Output the [x, y] coordinate of the center of the cell containing the given text.  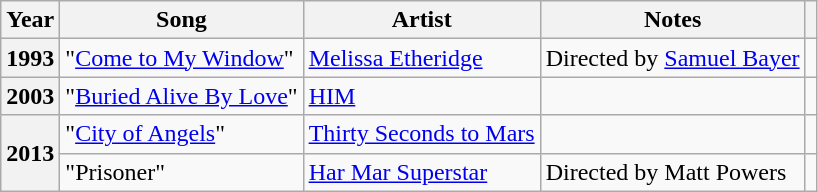
2003 [30, 96]
Thirty Seconds to Mars [422, 134]
"City of Angels" [182, 134]
Directed by Samuel Bayer [672, 58]
1993 [30, 58]
Har Mar Superstar [422, 172]
Melissa Etheridge [422, 58]
Year [30, 20]
Directed by Matt Powers [672, 172]
Artist [422, 20]
"Come to My Window" [182, 58]
"Prisoner" [182, 172]
HIM [422, 96]
Notes [672, 20]
Song [182, 20]
"Buried Alive By Love" [182, 96]
2013 [30, 153]
